Identify which cell holds the provided text, then report its (x, y) central coordinate. 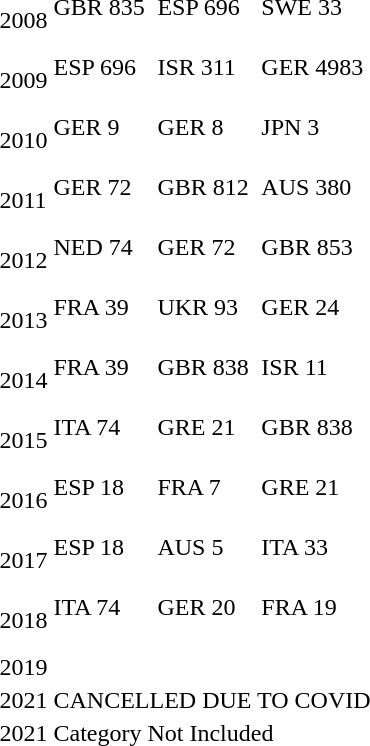
GER 9 (102, 140)
UKR 93 (206, 320)
GER 8 (206, 140)
NED 74 (102, 260)
GBR 838 (206, 380)
ESP 696 (102, 80)
FRA 7 (206, 500)
ISR 311 (206, 80)
GER 20 (206, 620)
GRE 21 (206, 440)
GBR 812 (206, 200)
AUS 5 (206, 560)
